Capture the cell that displays the provided text and extract its [x, y] central coordinate. 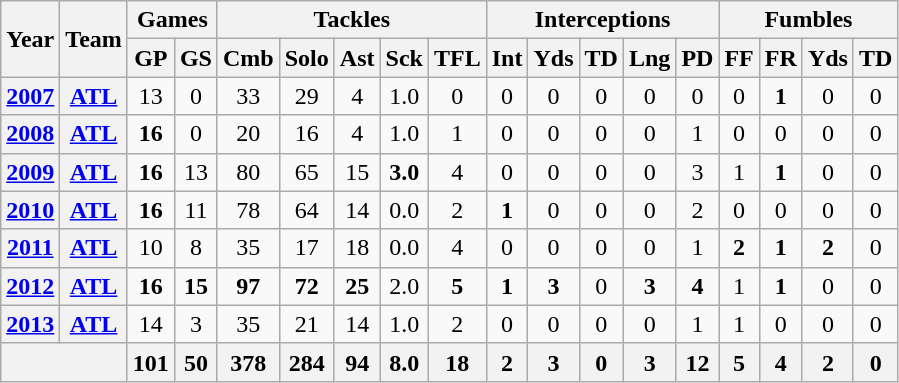
2011 [30, 248]
Ast [357, 58]
GP [150, 58]
378 [248, 362]
10 [150, 248]
8 [196, 248]
TFL [457, 58]
21 [306, 324]
2013 [30, 324]
12 [698, 362]
Int [507, 58]
20 [248, 134]
8.0 [404, 362]
FF [739, 58]
Games [172, 20]
25 [357, 286]
50 [196, 362]
2012 [30, 286]
80 [248, 172]
17 [306, 248]
Year [30, 39]
2009 [30, 172]
Lng [649, 58]
3.0 [404, 172]
78 [248, 210]
PD [698, 58]
FR [780, 58]
65 [306, 172]
11 [196, 210]
2010 [30, 210]
GS [196, 58]
72 [306, 286]
29 [306, 96]
Tackles [352, 20]
64 [306, 210]
101 [150, 362]
Fumbles [808, 20]
Sck [404, 58]
33 [248, 96]
Interceptions [602, 20]
2008 [30, 134]
284 [306, 362]
97 [248, 286]
94 [357, 362]
2.0 [404, 286]
Cmb [248, 58]
2007 [30, 96]
Solo [306, 58]
Team [94, 39]
